Capture the cell that displays the provided text and extract its (x, y) central coordinate. 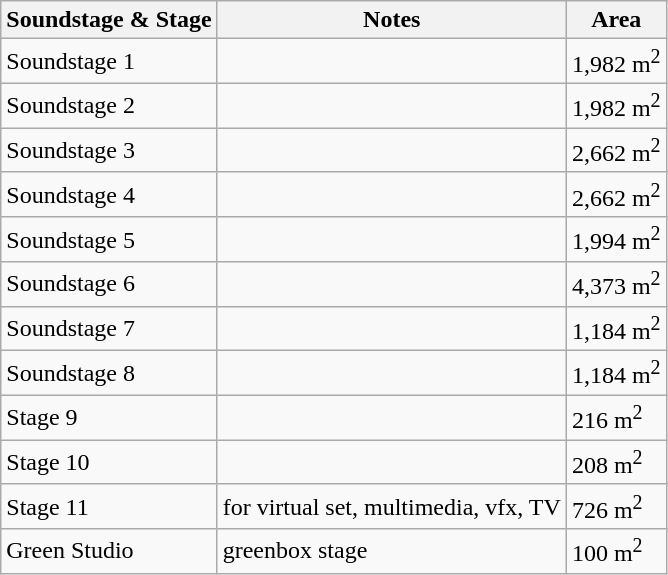
Stage 11 (109, 506)
Soundstage 1 (109, 62)
Soundstage & Stage (109, 20)
Soundstage 4 (109, 194)
Soundstage 5 (109, 240)
for virtual set, multimedia, vfx, TV (392, 506)
Soundstage 3 (109, 150)
100 m2 (616, 552)
Area (616, 20)
216 m2 (616, 418)
4,373 m2 (616, 284)
Notes (392, 20)
1,994 m2 (616, 240)
Stage 9 (109, 418)
greenbox stage (392, 552)
726 m2 (616, 506)
Soundstage 8 (109, 374)
Soundstage 2 (109, 106)
Soundstage 7 (109, 328)
Soundstage 6 (109, 284)
Stage 10 (109, 462)
208 m2 (616, 462)
Green Studio (109, 552)
